Locate the cell with the specified text and output its (X, Y) center coordinate. 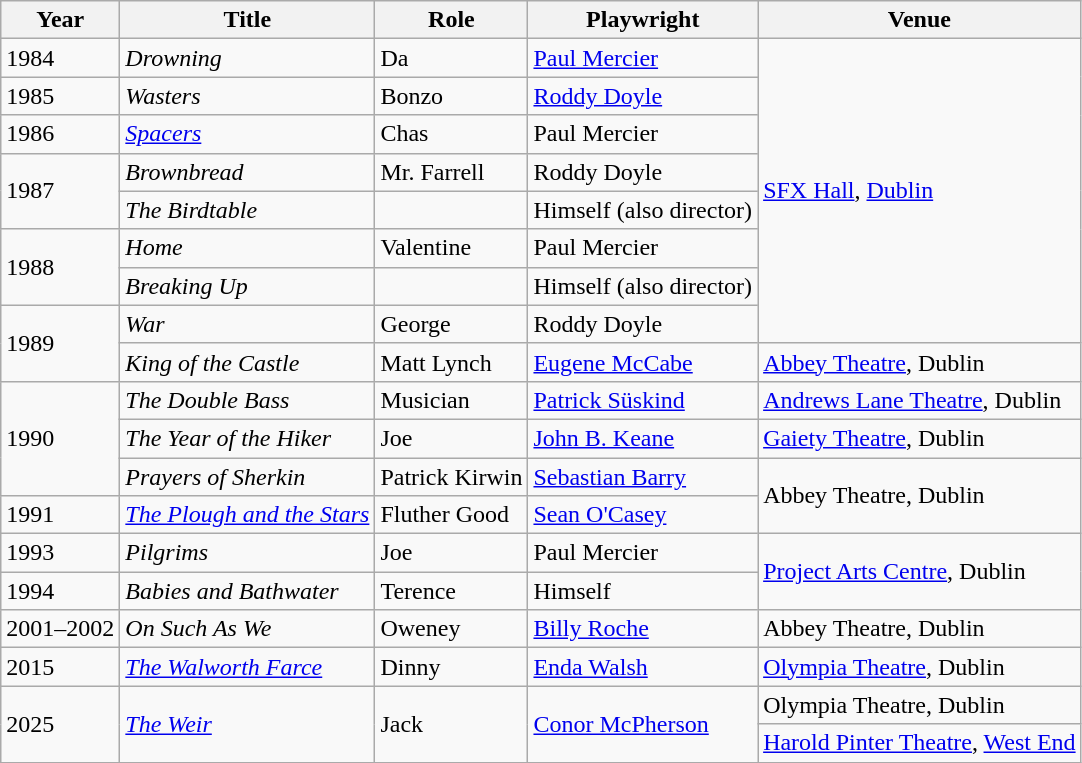
Bonzo (452, 96)
Eugene McCabe (643, 362)
George (452, 324)
The Birdtable (248, 210)
Title (248, 20)
2015 (60, 667)
1989 (60, 343)
King of the Castle (248, 362)
Himself (643, 591)
Breaking Up (248, 286)
Home (248, 248)
Sean O'Casey (643, 515)
1984 (60, 58)
Project Arts Centre, Dublin (920, 572)
1985 (60, 96)
Valentine (452, 248)
Mr. Farrell (452, 172)
Musician (452, 400)
The Plough and the Stars (248, 515)
Enda Walsh (643, 667)
The Year of the Hiker (248, 438)
1988 (60, 267)
1990 (60, 438)
Year (60, 20)
Brownbread (248, 172)
2025 (60, 724)
Jack (452, 724)
SFX Hall, Dublin (920, 191)
Prayers of Sherkin (248, 477)
1987 (60, 191)
Chas (452, 134)
Wasters (248, 96)
War (248, 324)
Terence (452, 591)
Patrick Kirwin (452, 477)
1993 (60, 553)
1986 (60, 134)
Playwright (643, 20)
1994 (60, 591)
Patrick Süskind (643, 400)
Billy Roche (643, 629)
1991 (60, 515)
On Such As We (248, 629)
The Double Bass (248, 400)
2001–2002 (60, 629)
Da (452, 58)
The Walworth Farce (248, 667)
Conor McPherson (643, 724)
Matt Lynch (452, 362)
Gaiety Theatre, Dublin (920, 438)
John B. Keane (643, 438)
Role (452, 20)
The Weir (248, 724)
Pilgrims (248, 553)
Sebastian Barry (643, 477)
Oweney (452, 629)
Dinny (452, 667)
Fluther Good (452, 515)
Andrews Lane Theatre, Dublin (920, 400)
Babies and Bathwater (248, 591)
Drowning (248, 58)
Venue (920, 20)
Harold Pinter Theatre, West End (920, 743)
Spacers (248, 134)
